Provide the (x, y) coordinate of the cell's center where the given text is located.  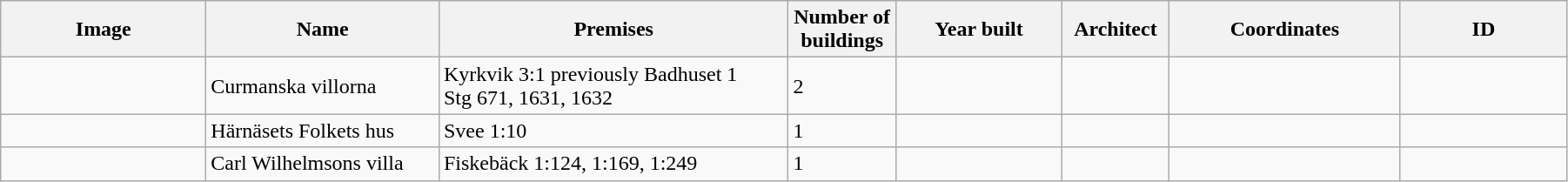
Curmanska villorna (323, 85)
Coordinates (1284, 30)
2 (842, 85)
Number ofbuildings (842, 30)
Carl Wilhelmsons villa (323, 164)
Image (104, 30)
Architect (1116, 30)
Härnäsets Folkets hus (323, 131)
Svee 1:10 (613, 131)
Year built (978, 30)
Kyrkvik 3:1 previously Badhuset 1Stg 671, 1631, 1632 (613, 85)
ID (1483, 30)
Name (323, 30)
Premises (613, 30)
Fiskebäck 1:124, 1:169, 1:249 (613, 164)
